Identify which cell holds the provided text, then report its [x, y] central coordinate. 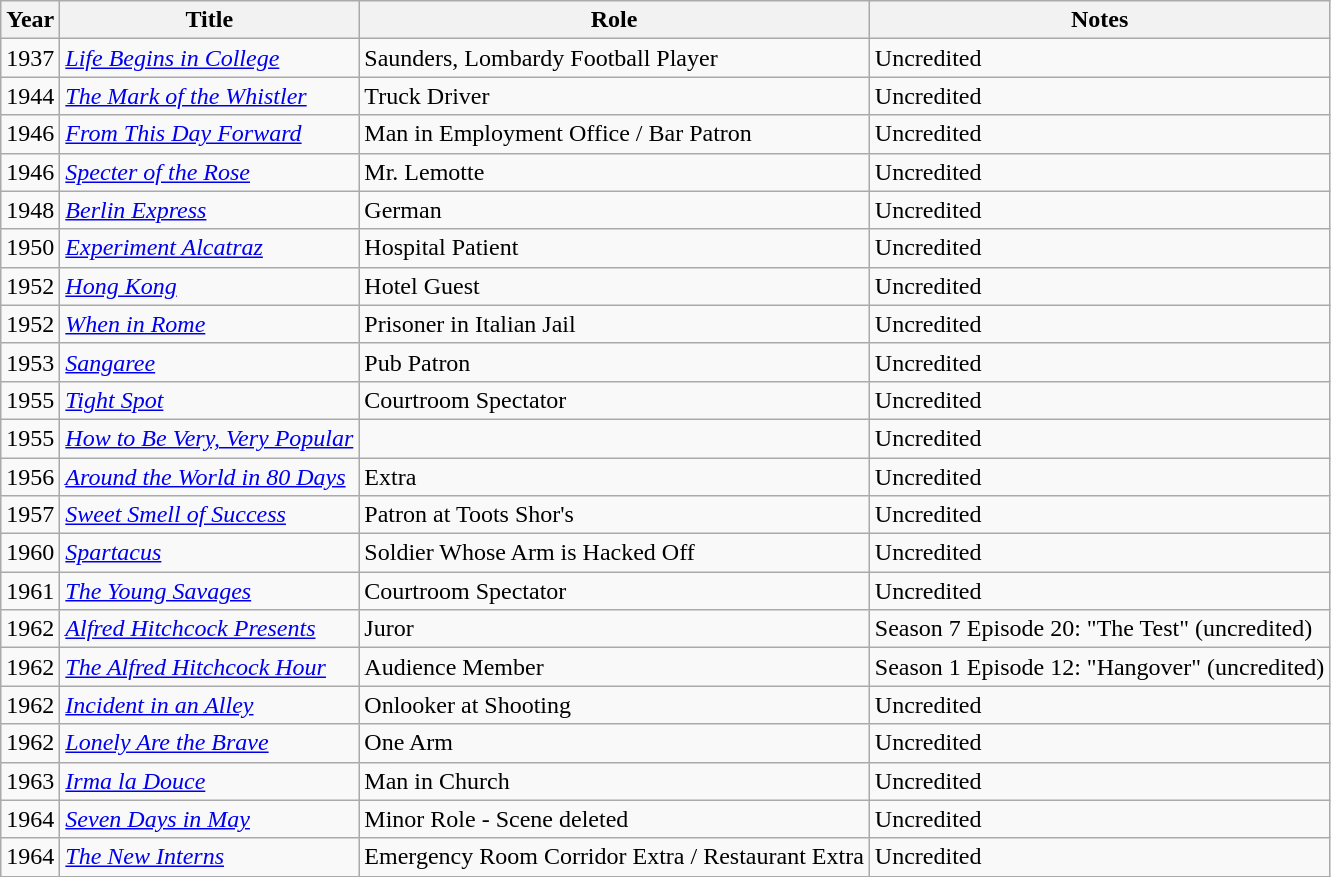
Man in Employment Office / Bar Patron [614, 134]
Soldier Whose Arm is Hacked Off [614, 553]
Hotel Guest [614, 286]
When in Rome [210, 324]
Extra [614, 477]
Emergency Room Corridor Extra / Restaurant Extra [614, 857]
Sweet Smell of Success [210, 515]
1948 [30, 210]
Year [30, 20]
The Young Savages [210, 591]
Pub Patron [614, 362]
The Alfred Hitchcock Hour [210, 667]
Man in Church [614, 781]
1937 [30, 58]
1944 [30, 96]
One Arm [614, 743]
Alfred Hitchcock Presents [210, 629]
Tight Spot [210, 400]
Season 1 Episode 12: "Hangover" (uncredited) [1100, 667]
Lonely Are the Brave [210, 743]
Saunders, Lombardy Football Player [614, 58]
The New Interns [210, 857]
Role [614, 20]
Seven Days in May [210, 819]
Title [210, 20]
Specter of the Rose [210, 172]
Mr. Lemotte [614, 172]
Berlin Express [210, 210]
Notes [1100, 20]
Hong Kong [210, 286]
Onlooker at Shooting [614, 705]
1960 [30, 553]
1950 [30, 248]
Sangaree [210, 362]
Spartacus [210, 553]
Juror [614, 629]
Patron at Toots Shor's [614, 515]
Around the World in 80 Days [210, 477]
Incident in an Alley [210, 705]
Prisoner in Italian Jail [614, 324]
Audience Member [614, 667]
1953 [30, 362]
Minor Role - Scene deleted [614, 819]
1957 [30, 515]
Truck Driver [614, 96]
How to Be Very, Very Popular [210, 438]
Experiment Alcatraz [210, 248]
Season 7 Episode 20: "The Test" (uncredited) [1100, 629]
1956 [30, 477]
German [614, 210]
Life Begins in College [210, 58]
Hospital Patient [614, 248]
Irma la Douce [210, 781]
1963 [30, 781]
The Mark of the Whistler [210, 96]
1961 [30, 591]
From This Day Forward [210, 134]
